Detect which cell encompasses the target text, then output its (x, y) center coordinate. 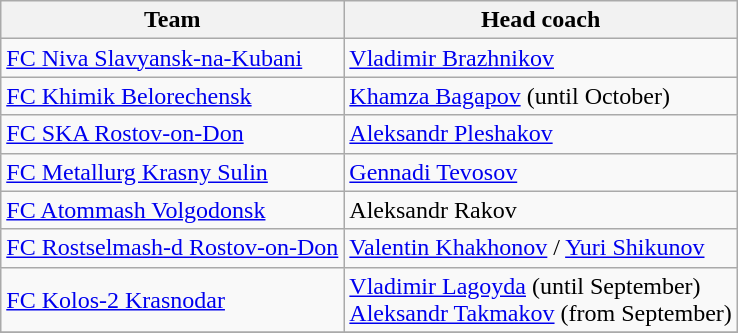
FC Atommash Volgodonsk (172, 210)
FC Metallurg Krasny Sulin (172, 172)
Aleksandr Pleshakov (541, 134)
Valentin Khakhonov / Yuri Shikunov (541, 248)
Team (172, 20)
Khamza Bagapov (until October) (541, 96)
Gennadi Tevosov (541, 172)
Vladimir Brazhnikov (541, 58)
Vladimir Lagoyda (until September)Aleksandr Takmakov (from September) (541, 300)
FC Kolos-2 Krasnodar (172, 300)
FC Khimik Belorechensk (172, 96)
FC Niva Slavyansk-na-Kubani (172, 58)
Aleksandr Rakov (541, 210)
Head coach (541, 20)
FC SKA Rostov-on-Don (172, 134)
FC Rostselmash-d Rostov-on-Don (172, 248)
